Find where the given text appears and provide that cell's center as (X, Y) coordinate. 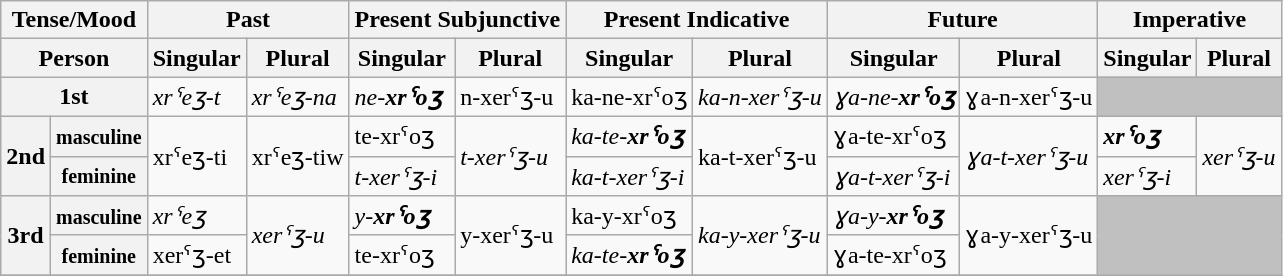
ne-xrˤoʒ (402, 97)
Present Indicative (697, 20)
ɣa-y-xrˤoʒ (894, 216)
xerˤʒ-i (1148, 176)
y-xerˤʒ-u (510, 236)
y-xrˤoʒ (402, 216)
xrˤeʒ (196, 216)
Imperative (1190, 20)
xrˤeʒ-ti (196, 156)
ɣa-t-xerˤʒ-u (1029, 156)
xrˤeʒ-tiw (298, 156)
Person (74, 58)
Present Subjunctive (458, 20)
Past (248, 20)
ɣa-ne-xrˤoʒ (894, 97)
ka-y-xrˤoʒ (630, 216)
xerˤʒ-et (196, 255)
1st (74, 97)
2nd (26, 156)
Tense/Mood (74, 20)
n-xerˤʒ-u (510, 97)
xrˤeʒ-t (196, 97)
xrˤeʒ-na (298, 97)
ɣa-n-xerˤʒ-u (1029, 97)
3rd (26, 236)
ɣa-t-xerˤʒ-i (894, 176)
t-xerˤʒ-u (510, 156)
ka-t-xerˤʒ-u (760, 156)
t-xerˤʒ-i (402, 176)
ka-y-xerˤʒ-u (760, 236)
ɣa-y-xerˤʒ-u (1029, 236)
ka-ne-xrˤoʒ (630, 97)
ka-t-xerˤʒ-i (630, 176)
ka-n-xerˤʒ-u (760, 97)
xrˤoʒ (1148, 136)
Future (962, 20)
